From the cell containing the given text, extract its center point as (x, y) coordinate. 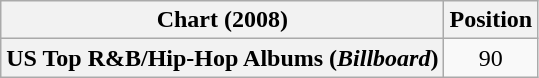
Chart (2008) (222, 20)
90 (491, 58)
Position (491, 20)
US Top R&B/Hip-Hop Albums (Billboard) (222, 58)
